Scan for the cell matching the given text and deliver its [X, Y] coordinate at center. 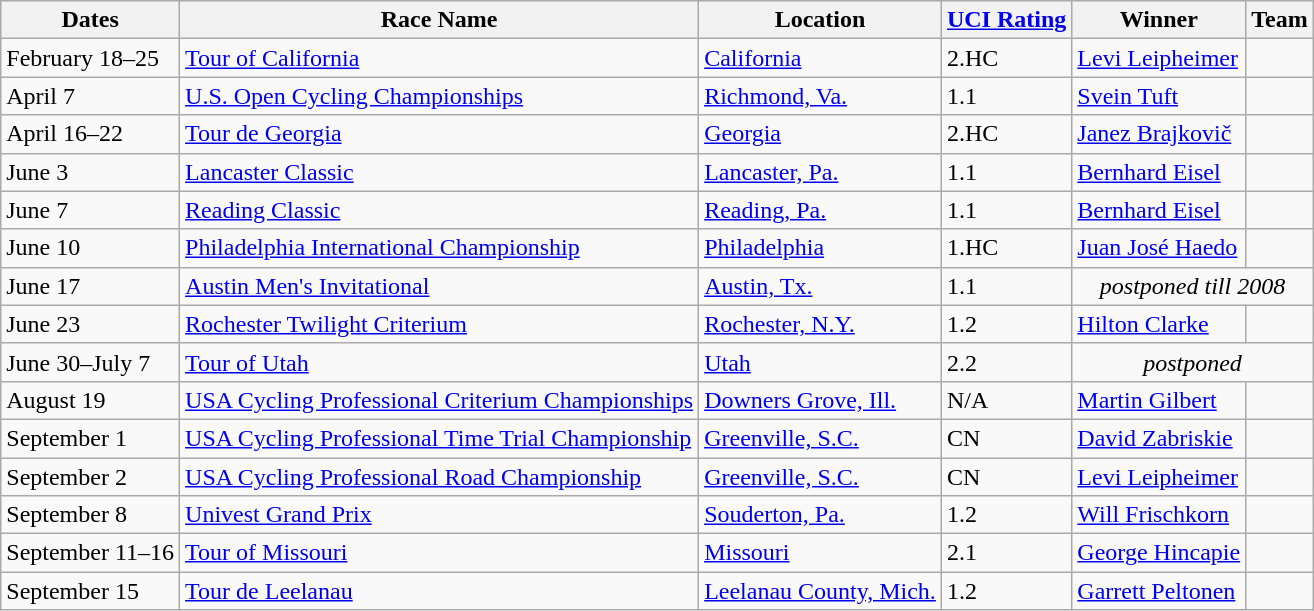
2.1 [1006, 553]
September 1 [90, 438]
Janez Brajkovič [1159, 134]
April 16–22 [90, 134]
Rochester Twilight Criterium [440, 324]
September 8 [90, 515]
UCI Rating [1006, 20]
September 2 [90, 477]
Winner [1159, 20]
September 15 [90, 591]
George Hincapie [1159, 553]
Hilton Clarke [1159, 324]
Philadelphia [820, 248]
David Zabriskie [1159, 438]
California [820, 58]
Dates [90, 20]
Austin Men's Invitational [440, 286]
USA Cycling Professional Criterium Championships [440, 400]
June 23 [90, 324]
Georgia [820, 134]
Reading, Pa. [820, 210]
Missouri [820, 553]
Reading Classic [440, 210]
1.HC [1006, 248]
Juan José Haedo [1159, 248]
Downers Grove, Ill. [820, 400]
USA Cycling Professional Road Championship [440, 477]
U.S. Open Cycling Championships [440, 96]
Philadelphia International Championship [440, 248]
Martin Gilbert [1159, 400]
June 30–July 7 [90, 362]
Utah [820, 362]
Univest Grand Prix [440, 515]
N/A [1006, 400]
Tour of Utah [440, 362]
Tour de Leelanau [440, 591]
June 17 [90, 286]
Richmond, Va. [820, 96]
August 19 [90, 400]
June 7 [90, 210]
Tour of California [440, 58]
April 7 [90, 96]
USA Cycling Professional Time Trial Championship [440, 438]
February 18–25 [90, 58]
Race Name [440, 20]
Lancaster Classic [440, 172]
2.2 [1006, 362]
Lancaster, Pa. [820, 172]
Team [1280, 20]
June 3 [90, 172]
June 10 [90, 248]
postponed till 2008 [1192, 286]
Rochester, N.Y. [820, 324]
postponed [1192, 362]
Location [820, 20]
Garrett Peltonen [1159, 591]
Leelanau County, Mich. [820, 591]
Svein Tuft [1159, 96]
Austin, Tx. [820, 286]
Tour de Georgia [440, 134]
Will Frischkorn [1159, 515]
Souderton, Pa. [820, 515]
September 11–16 [90, 553]
Tour of Missouri [440, 553]
